Locate the cell with the specified text and output its (X, Y) center coordinate. 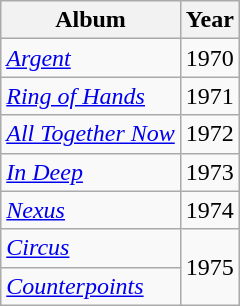
Counterpoints (91, 286)
1972 (210, 134)
Argent (91, 58)
Ring of Hands (91, 96)
1975 (210, 267)
Circus (91, 248)
All Together Now (91, 134)
Year (210, 20)
1971 (210, 96)
Nexus (91, 210)
Album (91, 20)
1973 (210, 172)
1974 (210, 210)
In Deep (91, 172)
1970 (210, 58)
